Provide the (x, y) coordinate of the cell's center where the given text is located.  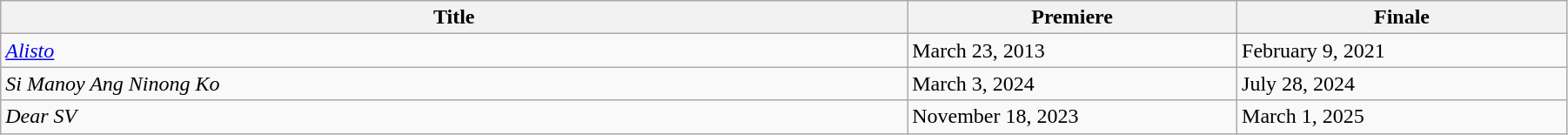
Alisto (454, 51)
July 28, 2024 (1403, 84)
Title (454, 17)
March 1, 2025 (1403, 117)
February 9, 2021 (1403, 51)
November 18, 2023 (1072, 117)
March 3, 2024 (1072, 84)
Finale (1403, 17)
Si Manoy Ang Ninong Ko (454, 84)
Dear SV (454, 117)
Premiere (1072, 17)
March 23, 2013 (1072, 51)
